Output the [X, Y] coordinate of the center of the cell containing the given text.  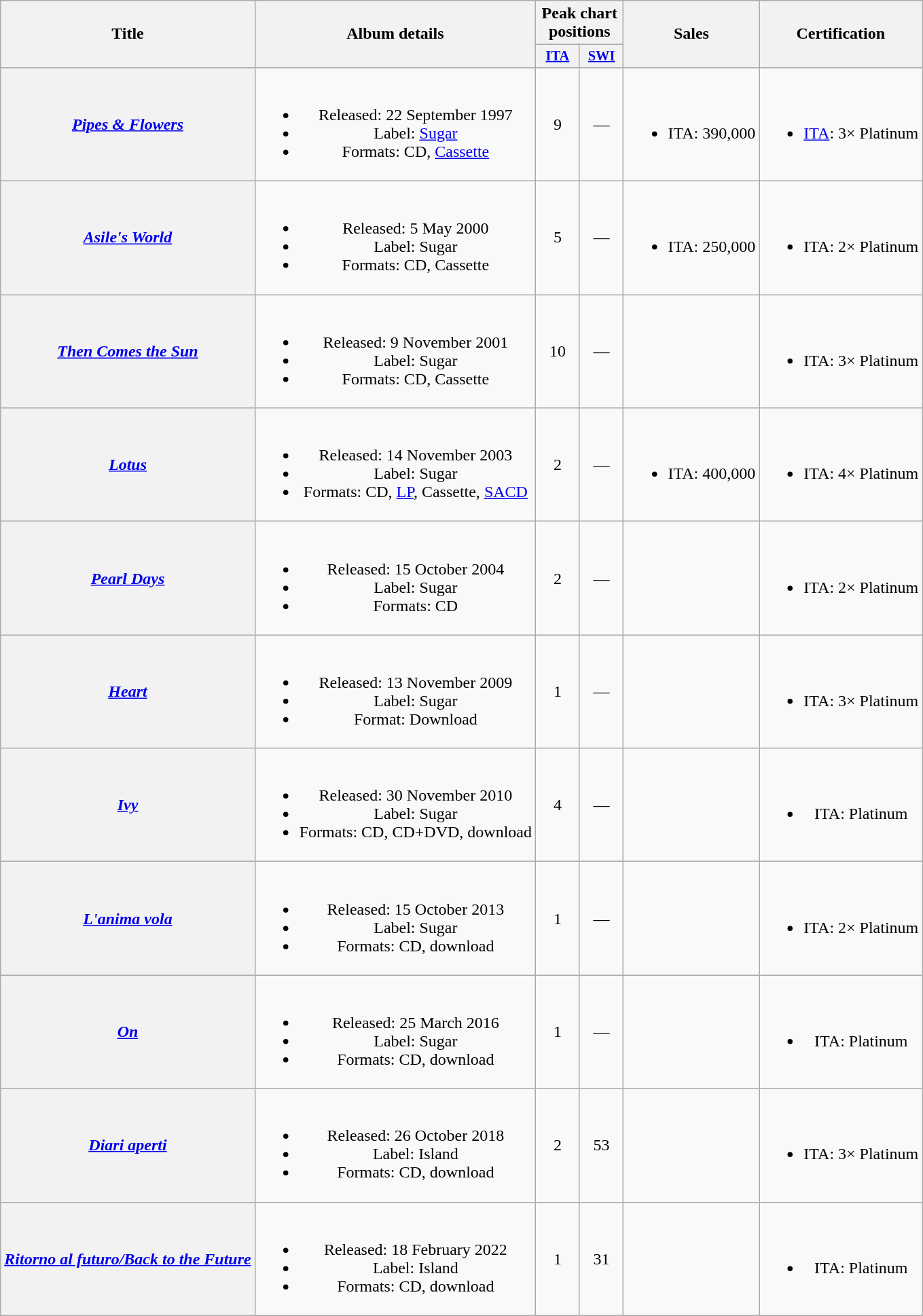
Released: 22 September 1997Label: SugarFormats: CD, Cassette [395, 124]
Released: 13 November 2009Label: SugarFormat: Download [395, 691]
53 [602, 1145]
4 [558, 805]
9 [558, 124]
Heart [128, 691]
31 [602, 1259]
ITA: 400,000 [691, 464]
10 [558, 352]
Peak chart positions [580, 23]
Released: 14 November 2003Label: SugarFormats: CD, LP, Cassette, SACD [395, 464]
Pearl Days [128, 579]
ITA [558, 56]
Sales [691, 34]
Lotus [128, 464]
Pipes & Flowers [128, 124]
Certification [841, 34]
Then Comes the Sun [128, 352]
Released: 26 October 2018Label: IslandFormats: CD, download [395, 1145]
Ivy [128, 805]
Ritorno al futuro/Back to the Future [128, 1259]
ITA: 250,000 [691, 238]
Released: 30 November 2010Label: SugarFormats: CD, CD+DVD, download [395, 805]
On [128, 1032]
Asile's World [128, 238]
Title [128, 34]
Released: 15 October 2013Label: SugarFormats: CD, download [395, 918]
SWI [602, 56]
Released: 25 March 2016Label: SugarFormats: CD, download [395, 1032]
Released: 15 October 2004Label: SugarFormats: CD [395, 579]
Album details [395, 34]
Diari aperti [128, 1145]
5 [558, 238]
Released: 5 May 2000Label: SugarFormats: CD, Cassette [395, 238]
L'anima vola [128, 918]
Released: 18 February 2022Label: IslandFormats: CD, download [395, 1259]
Released: 9 November 2001Label: SugarFormats: CD, Cassette [395, 352]
ITA: 390,000 [691, 124]
ITA: 4× Platinum [841, 464]
